Locate the cell with the specified text and output its (x, y) center coordinate. 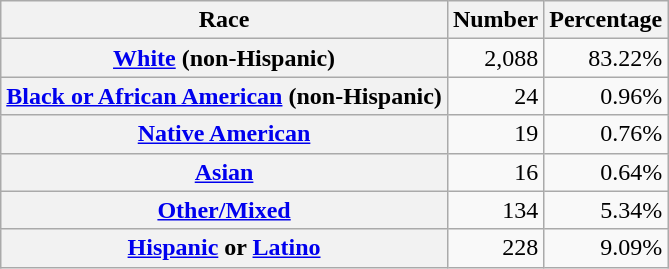
Black or African American (non-Hispanic) (224, 96)
5.34% (606, 210)
White (non-Hispanic) (224, 58)
Race (224, 20)
Hispanic or Latino (224, 248)
16 (495, 172)
83.22% (606, 58)
Percentage (606, 20)
Asian (224, 172)
134 (495, 210)
19 (495, 134)
9.09% (606, 248)
Native American (224, 134)
0.64% (606, 172)
2,088 (495, 58)
Number (495, 20)
Other/Mixed (224, 210)
228 (495, 248)
24 (495, 96)
0.76% (606, 134)
0.96% (606, 96)
